Return (x, y) of the center of cell containing provided text 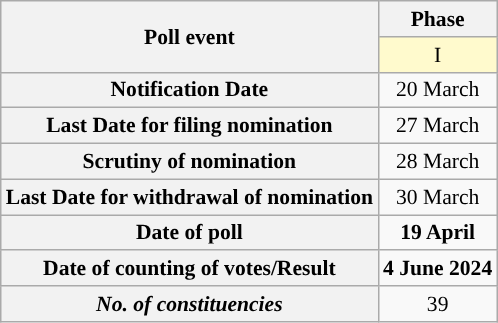
Date of poll (190, 232)
Last Date for withdrawal of nomination (190, 197)
Poll event (190, 36)
I (438, 54)
20 March (438, 90)
30 March (438, 197)
Notification Date (190, 90)
Scrutiny of nomination (190, 161)
27 March (438, 126)
28 March (438, 161)
39 (438, 304)
4 June 2024 (438, 268)
Date of counting of votes/Result (190, 268)
No. of constituencies (190, 304)
Last Date for filing nomination (190, 126)
19 April (438, 232)
Phase (438, 19)
